Detect which cell encompasses the target text, then output its (x, y) center coordinate. 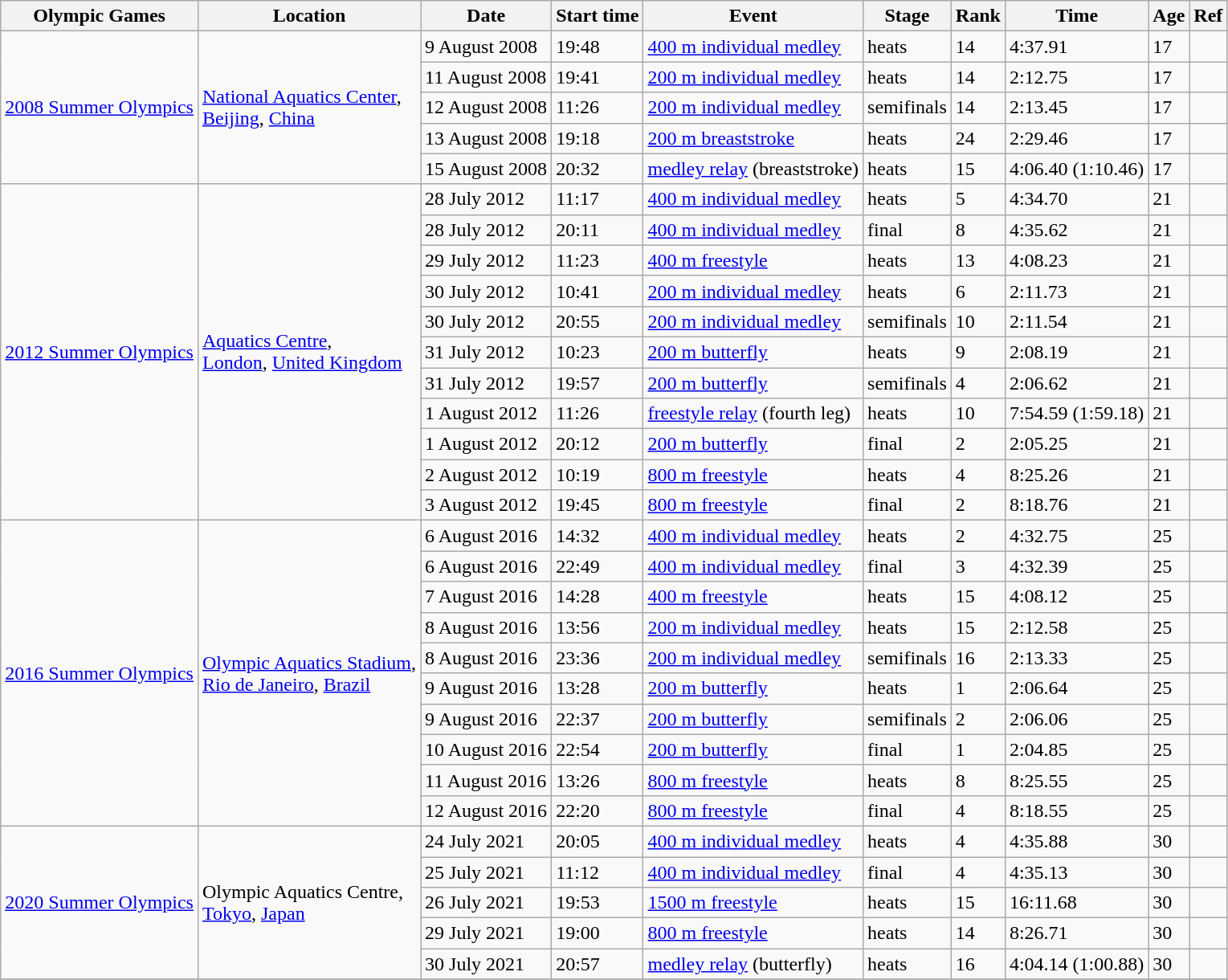
8:26.71 (1076, 933)
11 August 2016 (487, 780)
5 (978, 199)
8:18.55 (1076, 811)
23:36 (598, 658)
8:25.26 (1076, 475)
13:28 (598, 688)
19:45 (598, 505)
2:06.06 (1076, 719)
10:23 (598, 352)
2020 Summer Olympics (100, 902)
Olympic Aquatics Stadium,Rio de Janeiro, Brazil (308, 673)
2:29.46 (1076, 138)
medley relay (breaststroke) (753, 169)
Stage (908, 16)
2:06.62 (1076, 383)
12 August 2008 (487, 108)
2:12.58 (1076, 627)
11:12 (598, 872)
4:08.23 (1076, 260)
2 August 2012 (487, 475)
7:54.59 (1:59.18) (1076, 414)
Rank (978, 16)
22:37 (598, 719)
Olympic Aquatics Centre,Tokyo, Japan (308, 902)
4:34.70 (1076, 199)
22:54 (598, 749)
15 August 2008 (487, 169)
2:12.75 (1076, 77)
16:11.68 (1076, 903)
8:25.55 (1076, 780)
19:41 (598, 77)
11:17 (598, 199)
National Aquatics Center,Beijing, China (308, 108)
3 (978, 566)
13:56 (598, 627)
29 July 2021 (487, 933)
6 (978, 291)
25 July 2021 (487, 872)
10:41 (598, 291)
22:20 (598, 811)
1500 m freestyle (753, 903)
medley relay (butterfly) (753, 964)
9 August 2008 (487, 47)
4:35.88 (1076, 841)
19:53 (598, 903)
3 August 2012 (487, 505)
14:28 (598, 597)
2016 Summer Olympics (100, 673)
4:37.91 (1076, 47)
4:32.75 (1076, 536)
9 (978, 352)
2:11.73 (1076, 291)
19:00 (598, 933)
20:11 (598, 230)
Time (1076, 16)
20:55 (598, 321)
2:11.54 (1076, 321)
4:08.12 (1076, 597)
11:23 (598, 260)
4:35.62 (1076, 230)
29 July 2012 (487, 260)
24 (978, 138)
19:48 (598, 47)
11 August 2008 (487, 77)
Event (753, 16)
2:13.45 (1076, 108)
Location (308, 16)
freestyle relay (fourth leg) (753, 414)
4:32.39 (1076, 566)
4:04.14 (1:00.88) (1076, 964)
Age (1169, 16)
14:32 (598, 536)
20:57 (598, 964)
30 July 2021 (487, 964)
4:06.40 (1:10.46) (1076, 169)
2:04.85 (1076, 749)
13:26 (598, 780)
10 August 2016 (487, 749)
12 August 2016 (487, 811)
2008 Summer Olympics (100, 108)
4:35.13 (1076, 872)
20:05 (598, 841)
Olympic Games (100, 16)
20:12 (598, 444)
200 m breaststroke (753, 138)
Aquatics Centre,London, United Kingdom (308, 352)
13 August 2008 (487, 138)
10:19 (598, 475)
Start time (598, 16)
2:13.33 (1076, 658)
22:49 (598, 566)
24 July 2021 (487, 841)
2:08.19 (1076, 352)
13 (978, 260)
Ref (1208, 16)
2:05.25 (1076, 444)
2012 Summer Olympics (100, 352)
19:18 (598, 138)
8:18.76 (1076, 505)
26 July 2021 (487, 903)
19:57 (598, 383)
2:06.64 (1076, 688)
Date (487, 16)
7 August 2016 (487, 597)
20:32 (598, 169)
